Pinpoint the cell where the given text exists, returning its [X, Y] midpoint coordinate. 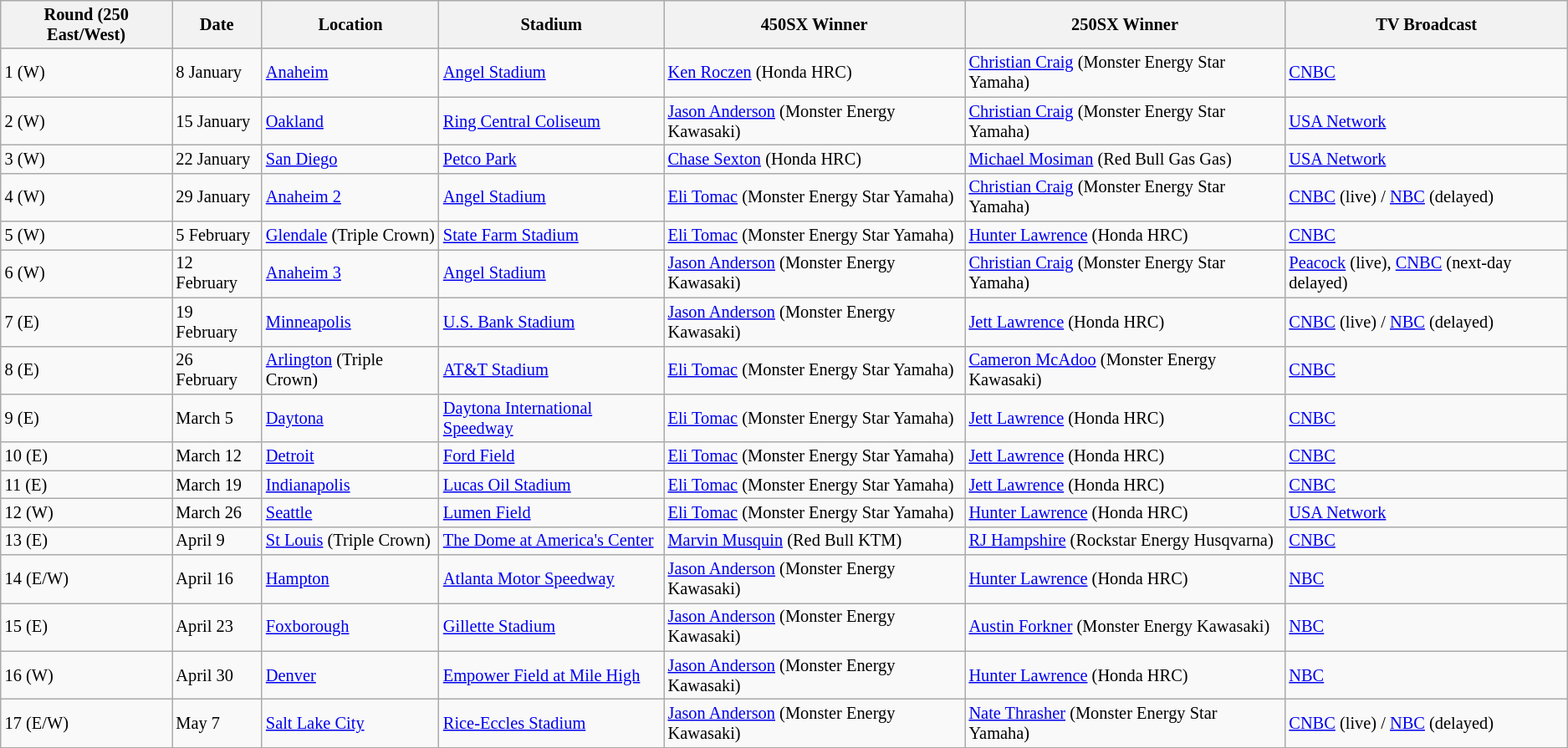
The Dome at America's Center [552, 541]
15 January [217, 121]
Stadium [552, 24]
11 (E) [87, 485]
March 19 [217, 485]
Gillette Stadium [552, 627]
Nate Thrasher (Monster Energy Star Yamaha) [1126, 723]
Marvin Musquin (Red Bull KTM) [815, 541]
April 16 [217, 579]
State Farm Stadium [552, 236]
Seattle [350, 512]
Empower Field at Mile High [552, 675]
Indianapolis [350, 485]
7 (E) [87, 322]
Peacock (live), CNBC (next-day delayed) [1426, 273]
Date [217, 24]
Cameron McAdoo (Monster Energy Kawasaki) [1126, 370]
Arlington (Triple Crown) [350, 370]
3 (W) [87, 159]
Anaheim 2 [350, 197]
April 30 [217, 675]
13 (E) [87, 541]
9 (E) [87, 418]
Lucas Oil Stadium [552, 485]
14 (E/W) [87, 579]
8 (E) [87, 370]
St Louis (Triple Crown) [350, 541]
10 (E) [87, 456]
29 January [217, 197]
Daytona [350, 418]
March 5 [217, 418]
17 (E/W) [87, 723]
Detroit [350, 456]
450SX Winner [815, 24]
26 February [217, 370]
Minneapolis [350, 322]
8 January [217, 73]
Ford Field [552, 456]
Hampton [350, 579]
March 26 [217, 512]
Austin Forkner (Monster Energy Kawasaki) [1126, 627]
Daytona International Speedway [552, 418]
12 February [217, 273]
Chase Sexton (Honda HRC) [815, 159]
March 12 [217, 456]
Oakland [350, 121]
16 (W) [87, 675]
4 (W) [87, 197]
Rice-Eccles Stadium [552, 723]
Glendale (Triple Crown) [350, 236]
Location [350, 24]
1 (W) [87, 73]
250SX Winner [1126, 24]
5 (W) [87, 236]
AT&T Stadium [552, 370]
Ken Roczen (Honda HRC) [815, 73]
12 (W) [87, 512]
19 February [217, 322]
Anaheim 3 [350, 273]
San Diego [350, 159]
22 January [217, 159]
April 23 [217, 627]
Atlanta Motor Speedway [552, 579]
May 7 [217, 723]
Michael Mosiman (Red Bull Gas Gas) [1126, 159]
5 February [217, 236]
April 9 [217, 541]
Foxborough [350, 627]
Denver [350, 675]
Salt Lake City [350, 723]
2 (W) [87, 121]
TV Broadcast [1426, 24]
6 (W) [87, 273]
Lumen Field [552, 512]
Round (250 East/West) [87, 24]
15 (E) [87, 627]
Anaheim [350, 73]
Ring Central Coliseum [552, 121]
U.S. Bank Stadium [552, 322]
RJ Hampshire (Rockstar Energy Husqvarna) [1126, 541]
Petco Park [552, 159]
